Output the [x, y] coordinate of the center of the cell containing the given text.  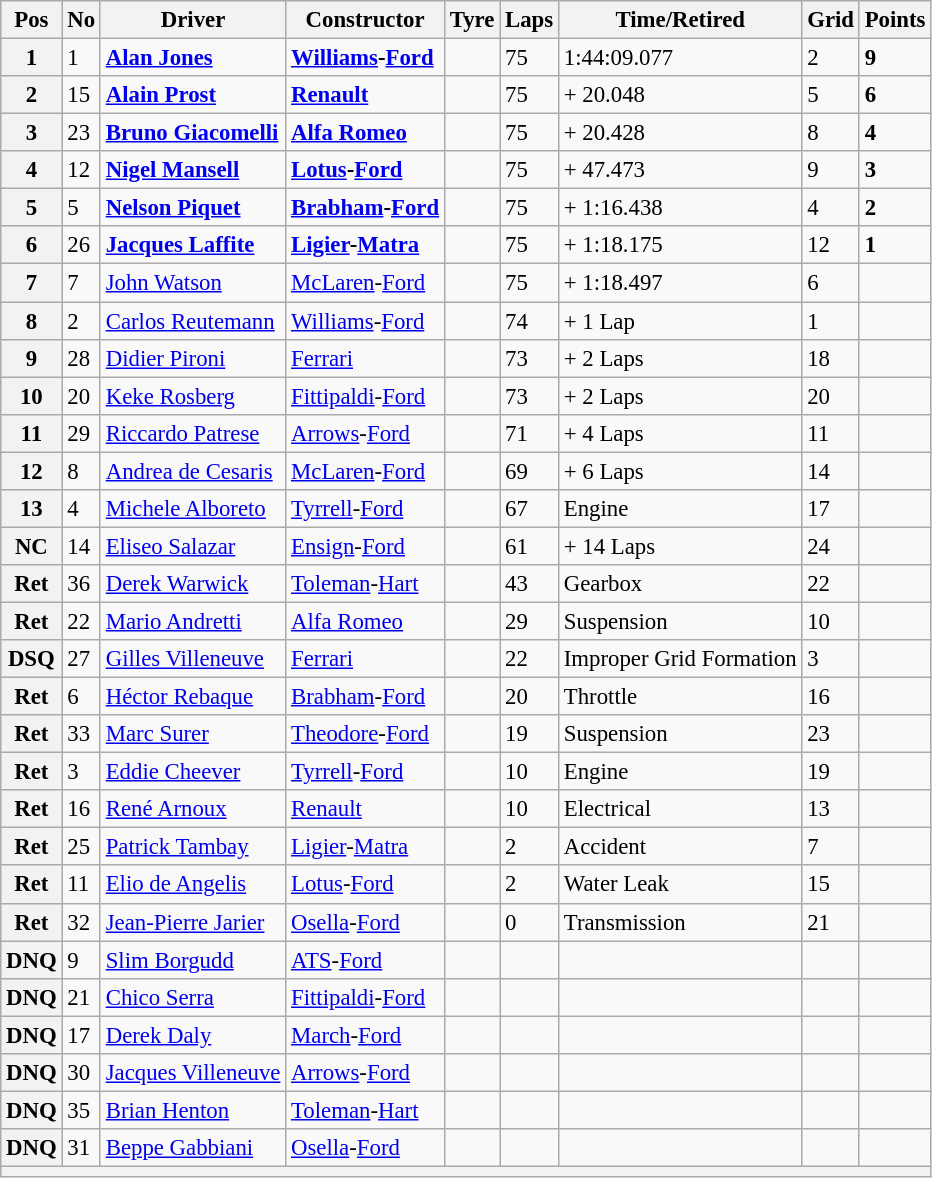
ATS-Ford [366, 960]
+ 14 Laps [680, 546]
Nigel Mansell [192, 170]
+ 47.473 [680, 170]
35 [81, 1110]
Chico Serra [192, 997]
Ensign-Ford [366, 546]
32 [81, 922]
36 [81, 584]
Derek Warwick [192, 584]
28 [81, 358]
Carlos Reutemann [192, 321]
Eliseo Salazar [192, 546]
Keke Rosberg [192, 396]
18 [830, 358]
Time/Retired [680, 20]
NC [32, 546]
67 [530, 509]
Gilles Villeneuve [192, 659]
26 [81, 245]
Theodore-Ford [366, 734]
Grid [830, 20]
43 [530, 584]
March-Ford [366, 1035]
DSQ [32, 659]
John Watson [192, 283]
Jacques Laffite [192, 245]
+ 1:18.497 [680, 283]
Gearbox [680, 584]
Eddie Cheever [192, 772]
Tyre [472, 20]
Alan Jones [192, 58]
Beppe Gabbiani [192, 1148]
Driver [192, 20]
61 [530, 546]
Jacques Villeneuve [192, 1073]
33 [81, 734]
Improper Grid Formation [680, 659]
30 [81, 1073]
Michele Alboreto [192, 509]
Nelson Piquet [192, 208]
No [81, 20]
Accident [680, 847]
Derek Daly [192, 1035]
René Arnoux [192, 809]
31 [81, 1148]
+ 1 Lap [680, 321]
Marc Surer [192, 734]
+ 1:16.438 [680, 208]
+ 20.048 [680, 95]
Alain Prost [192, 95]
Andrea de Cesaris [192, 471]
Elio de Angelis [192, 885]
Throttle [680, 697]
Didier Pironi [192, 358]
+ 6 Laps [680, 471]
69 [530, 471]
0 [530, 922]
Héctor Rebaque [192, 697]
27 [81, 659]
Brian Henton [192, 1110]
74 [530, 321]
Transmission [680, 922]
Points [894, 20]
Jean-Pierre Jarier [192, 922]
+ 4 Laps [680, 433]
Constructor [366, 20]
Riccardo Patrese [192, 433]
Bruno Giacomelli [192, 133]
+ 20.428 [680, 133]
Electrical [680, 809]
Water Leak [680, 885]
Laps [530, 20]
Mario Andretti [192, 621]
Slim Borgudd [192, 960]
1:44:09.077 [680, 58]
Patrick Tambay [192, 847]
24 [830, 546]
71 [530, 433]
25 [81, 847]
Pos [32, 20]
+ 1:18.175 [680, 245]
